Determine the [X, Y] coordinate at the center of the cell enclosing the given text.  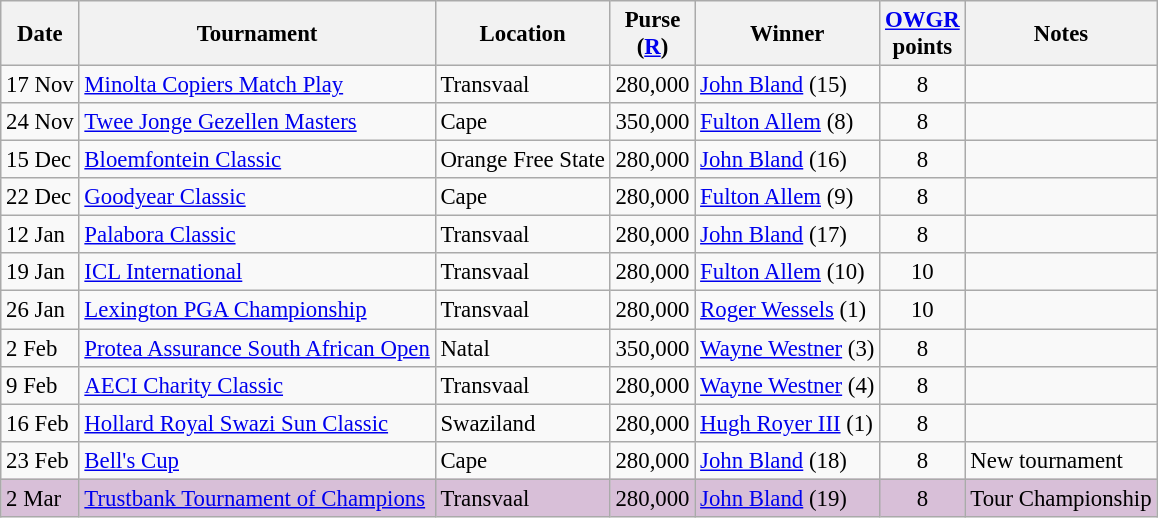
2 Feb [40, 348]
Fulton Allem (10) [788, 273]
Notes [1061, 34]
OWGRpoints [922, 34]
Location [522, 34]
Bell's Cup [257, 460]
Palabora Classic [257, 235]
9 Feb [40, 385]
Tour Championship [1061, 498]
16 Feb [40, 423]
John Bland (19) [788, 498]
Lexington PGA Championship [257, 310]
Tournament [257, 34]
19 Jan [40, 273]
17 Nov [40, 85]
22 Dec [40, 197]
Goodyear Classic [257, 197]
24 Nov [40, 122]
John Bland (15) [788, 85]
New tournament [1061, 460]
John Bland (17) [788, 235]
Roger Wessels (1) [788, 310]
AECI Charity Classic [257, 385]
2 Mar [40, 498]
Purse(R) [652, 34]
Bloemfontein Classic [257, 160]
12 Jan [40, 235]
Wayne Westner (3) [788, 348]
Wayne Westner (4) [788, 385]
John Bland (18) [788, 460]
Twee Jonge Gezellen Masters [257, 122]
Swaziland [522, 423]
Fulton Allem (8) [788, 122]
Fulton Allem (9) [788, 197]
Winner [788, 34]
Date [40, 34]
Natal [522, 348]
26 Jan [40, 310]
John Bland (16) [788, 160]
Orange Free State [522, 160]
Trustbank Tournament of Champions [257, 498]
23 Feb [40, 460]
15 Dec [40, 160]
Hugh Royer III (1) [788, 423]
Protea Assurance South African Open [257, 348]
Minolta Copiers Match Play [257, 85]
Hollard Royal Swazi Sun Classic [257, 423]
ICL International [257, 273]
